Detect which cell encompasses the target text, then output its [x, y] center coordinate. 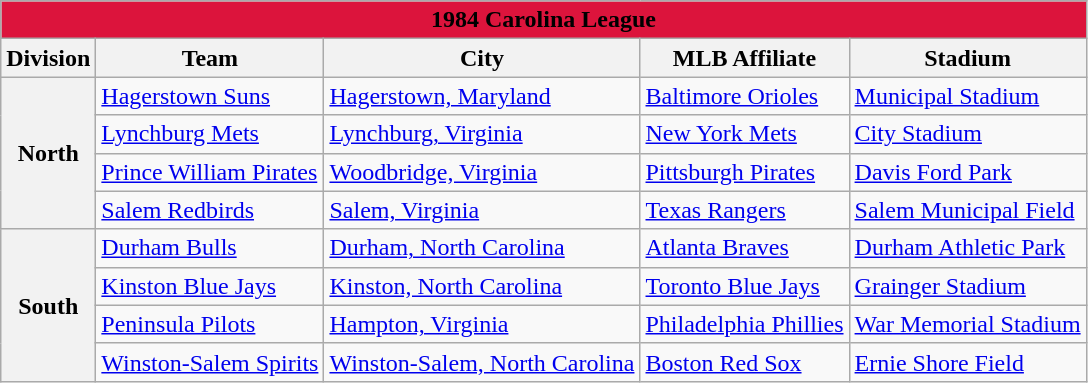
Grainger Stadium [968, 286]
Philadelphia Phillies [744, 324]
Toronto Blue Jays [744, 286]
Salem Municipal Field [968, 210]
City [482, 58]
Durham, North Carolina [482, 248]
Kinston, North Carolina [482, 286]
Boston Red Sox [744, 362]
Kinston Blue Jays [210, 286]
Winston-Salem, North Carolina [482, 362]
Lynchburg, Virginia [482, 134]
Winston-Salem Spirits [210, 362]
City Stadium [968, 134]
Prince William Pirates [210, 172]
Durham Bulls [210, 248]
Hampton, Virginia [482, 324]
Municipal Stadium [968, 96]
Hagerstown, Maryland [482, 96]
Team [210, 58]
Atlanta Braves [744, 248]
North [48, 153]
War Memorial Stadium [968, 324]
MLB Affiliate [744, 58]
Lynchburg Mets [210, 134]
Pittsburgh Pirates [744, 172]
Durham Athletic Park [968, 248]
Texas Rangers [744, 210]
New York Mets [744, 134]
Salem, Virginia [482, 210]
Baltimore Orioles [744, 96]
Peninsula Pilots [210, 324]
South [48, 305]
Division [48, 58]
Ernie Shore Field [968, 362]
Hagerstown Suns [210, 96]
Stadium [968, 58]
1984 Carolina League [544, 20]
Salem Redbirds [210, 210]
Davis Ford Park [968, 172]
Woodbridge, Virginia [482, 172]
